Return [X, Y] of the center of cell containing provided text 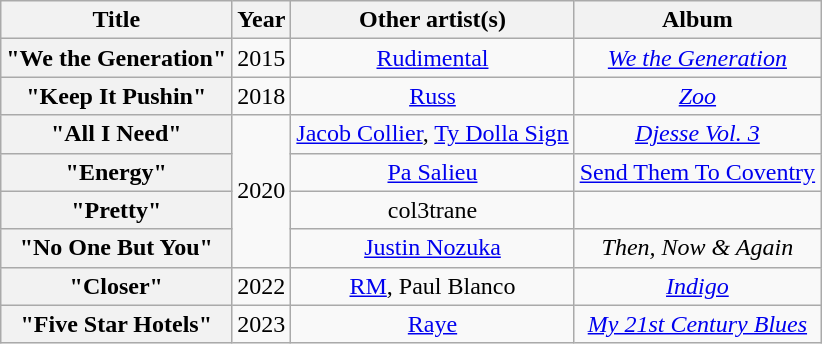
RM, Paul Blanco [432, 286]
2015 [262, 58]
2022 [262, 286]
Indigo [697, 286]
"Keep It Pushin" [116, 96]
Jacob Collier, Ty Dolla Sign [432, 134]
Then, Now & Again [697, 248]
"Pretty" [116, 210]
Rudimental [432, 58]
We the Generation [697, 58]
"All I Need" [116, 134]
Album [697, 20]
col3trane [432, 210]
Pa Salieu [432, 172]
"Closer" [116, 286]
Send Them To Coventry [697, 172]
"Five Star Hotels" [116, 324]
"No One But You" [116, 248]
My 21st Century Blues [697, 324]
Year [262, 20]
Zoo [697, 96]
"Energy" [116, 172]
Russ [432, 96]
Justin Nozuka [432, 248]
Other artist(s) [432, 20]
Title [116, 20]
Djesse Vol. 3 [697, 134]
Raye [432, 324]
2023 [262, 324]
2018 [262, 96]
"We the Generation" [116, 58]
2020 [262, 191]
